Locate the cell with the specified text and output its (X, Y) center coordinate. 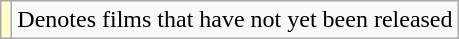
Denotes films that have not yet been released (235, 20)
